Return the (X, Y) coordinate for the center point of the cell that contains the specified text.  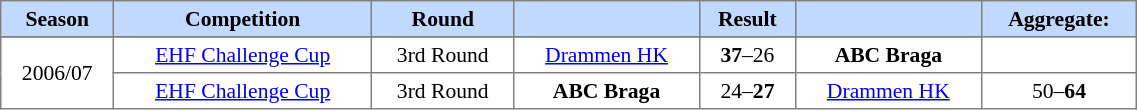
Competition (243, 19)
Round (443, 19)
50–64 (1059, 91)
24–27 (747, 91)
Result (747, 19)
Aggregate: (1059, 19)
2006/07 (58, 73)
37–26 (747, 55)
Season (58, 19)
